Capture the cell that displays the provided text and extract its [x, y] central coordinate. 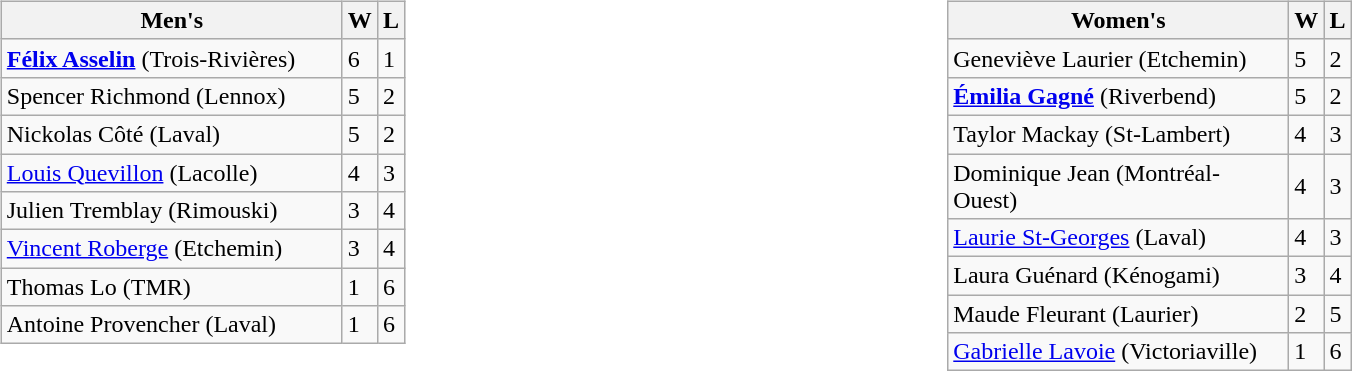
Vincent Roberge (Etchemin) [172, 249]
Émilia Gagné (Riverbend) [1118, 96]
Laurie St-Georges (Laval) [1118, 238]
Julien Tremblay (Rimouski) [172, 211]
Félix Asselin (Trois-Rivières) [172, 58]
Women's [1118, 20]
Thomas Lo (TMR) [172, 287]
Antoine Provencher (Laval) [172, 325]
Geneviève Laurier (Etchemin) [1118, 58]
Dominique Jean (Montréal-Ouest) [1118, 186]
Men's [172, 20]
Laura Guénard (Kénogami) [1118, 276]
Gabrielle Lavoie (Victoriaville) [1118, 352]
Maude Fleurant (Laurier) [1118, 314]
Nickolas Côté (Laval) [172, 134]
Taylor Mackay (St-Lambert) [1118, 134]
Louis Quevillon (Lacolle) [172, 173]
Spencer Richmond (Lennox) [172, 96]
